Capture the cell that displays the provided text and extract its (X, Y) central coordinate. 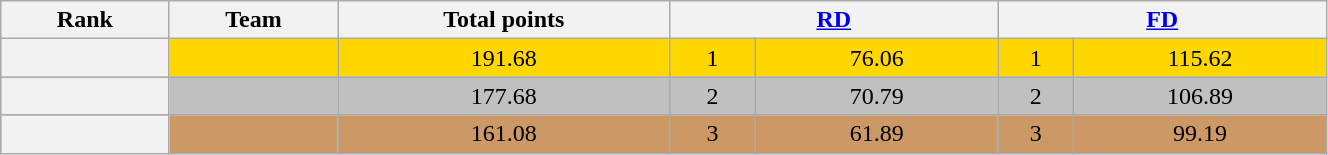
161.08 (504, 134)
70.79 (876, 96)
191.68 (504, 58)
FD (1162, 20)
99.19 (1200, 134)
106.89 (1200, 96)
Rank (85, 20)
177.68 (504, 96)
115.62 (1200, 58)
61.89 (876, 134)
Team (254, 20)
76.06 (876, 58)
RD (834, 20)
Total points (504, 20)
